Return (x, y) of the center of cell containing provided text 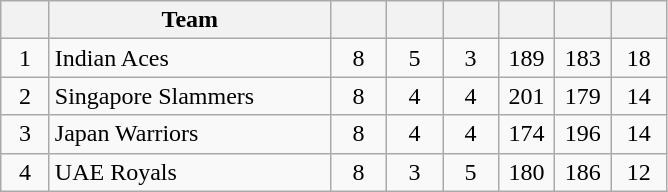
186 (583, 172)
Team (190, 20)
18 (639, 58)
Japan Warriors (190, 134)
1 (26, 58)
189 (527, 58)
180 (527, 172)
UAE Royals (190, 172)
201 (527, 96)
2 (26, 96)
174 (527, 134)
Singapore Slammers (190, 96)
196 (583, 134)
12 (639, 172)
179 (583, 96)
Indian Aces (190, 58)
183 (583, 58)
